Capture the cell that displays the provided text and extract its [x, y] central coordinate. 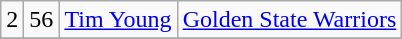
2 [12, 20]
Tim Young [118, 20]
Golden State Warriors [290, 20]
56 [42, 20]
